Output the (x, y) coordinate of the center of the cell containing the given text.  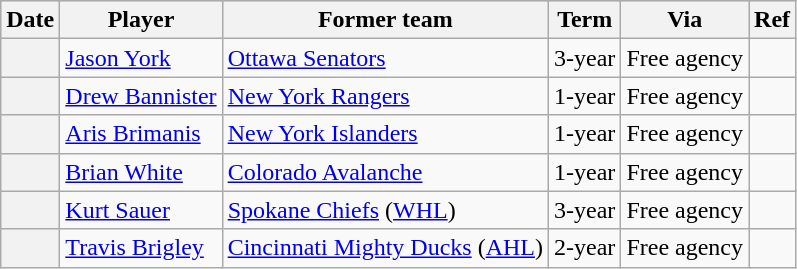
New York Islanders (385, 134)
Jason York (141, 58)
Via (685, 20)
Colorado Avalanche (385, 172)
Kurt Sauer (141, 210)
Aris Brimanis (141, 134)
New York Rangers (385, 96)
Cincinnati Mighty Ducks (AHL) (385, 248)
Term (585, 20)
Ottawa Senators (385, 58)
Date (30, 20)
Former team (385, 20)
Spokane Chiefs (WHL) (385, 210)
Ref (772, 20)
Travis Brigley (141, 248)
Player (141, 20)
Brian White (141, 172)
Drew Bannister (141, 96)
2-year (585, 248)
